Return (X, Y) of the center of cell containing provided text 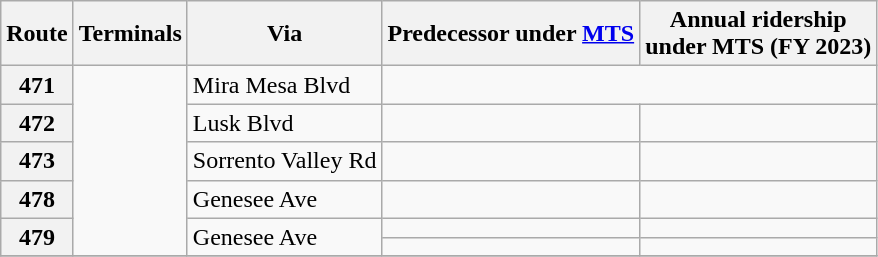
478 (37, 199)
471 (37, 85)
Mira Mesa Blvd (284, 85)
Via (284, 34)
479 (37, 237)
Terminals (130, 34)
473 (37, 161)
Sorrento Valley Rd (284, 161)
472 (37, 123)
Route (37, 34)
Predecessor under MTS (511, 34)
Lusk Blvd (284, 123)
Annual ridership under MTS (FY 2023) (758, 34)
